Output the (X, Y) coordinate of the center of the cell containing the given text.  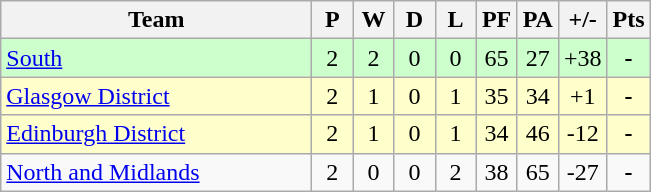
38 (496, 172)
PA (538, 20)
D (414, 20)
-27 (582, 172)
35 (496, 96)
Edinburgh District (156, 134)
Team (156, 20)
P (332, 20)
+/- (582, 20)
W (374, 20)
-12 (582, 134)
South (156, 58)
+38 (582, 58)
L (456, 20)
27 (538, 58)
Glasgow District (156, 96)
46 (538, 134)
North and Midlands (156, 172)
Pts (628, 20)
+1 (582, 96)
PF (496, 20)
